Return (x, y) of the center of cell containing provided text 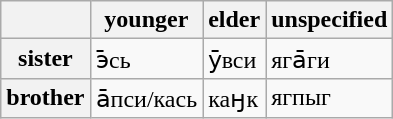
unspecified (330, 20)
э̄сь (146, 59)
brother (46, 98)
ӯвси (234, 59)
ягпыг (330, 98)
яга̄ги (330, 59)
elder (234, 20)
sister (46, 59)
а̄пси/кась (146, 98)
каӈк (234, 98)
younger (146, 20)
